Capture the cell that displays the provided text and extract its (x, y) central coordinate. 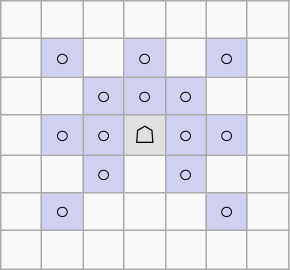
☖ (144, 135)
